Return the [x, y] coordinate for the center point of the cell that contains the specified text.  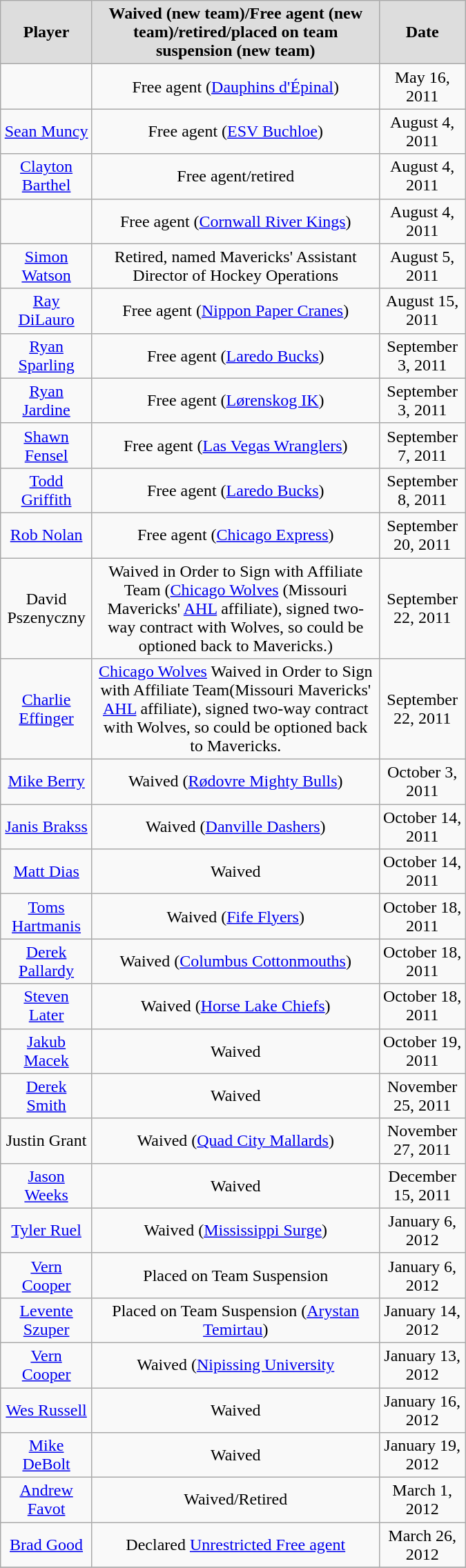
Levente Szuper [47, 1320]
Free agent (Cornwall River Kings) [235, 221]
Mike DeBolt [47, 1456]
Free agent (Dauphins d'Épinal) [235, 87]
December 15, 2011 [423, 1185]
September 7, 2011 [423, 446]
March 1, 2012 [423, 1500]
Mike Berry [47, 782]
January 13, 2012 [423, 1364]
Waived (Nipissing University [235, 1364]
Justin Grant [47, 1141]
October 3, 2011 [423, 782]
Toms Hartmanis [47, 916]
Waived (Columbus Cottonmouths) [235, 962]
Free agent (Lørenskog IK) [235, 400]
Date [423, 32]
Waived (Danville Dashers) [235, 826]
August 15, 2011 [423, 310]
Jakub Macek [47, 1051]
Waived (Fife Flyers) [235, 916]
Andrew Favot [47, 1500]
Simon Watson [47, 266]
Ray DiLauro [47, 310]
Free agent (ESV Buchloe) [235, 131]
Ryan Jardine [47, 400]
Free agent (Nippon Paper Cranes) [235, 310]
Free agent (Chicago Express) [235, 535]
Placed on Team Suspension [235, 1275]
Waived (new team)/Free agent (new team)/retired/placed on team suspension (new team) [235, 32]
Matt Dias [47, 872]
Declared Unrestricted Free agent [235, 1545]
David Pszenyczny [47, 608]
Tyler Ruel [47, 1231]
October 19, 2011 [423, 1051]
Waived (Rødovre Mighty Bulls) [235, 782]
January 19, 2012 [423, 1456]
Clayton Barthel [47, 177]
Janis Brakss [47, 826]
Waived (Mississippi Surge) [235, 1231]
March 26, 2012 [423, 1545]
November 27, 2011 [423, 1141]
Sean Muncy [47, 131]
Steven Later [47, 1006]
September 8, 2011 [423, 490]
August 5, 2011 [423, 266]
September 20, 2011 [423, 535]
Wes Russell [47, 1410]
Player [47, 32]
Waived (Horse Lake Chiefs) [235, 1006]
May 16, 2011 [423, 87]
Jason Weeks [47, 1185]
Derek Smith [47, 1095]
Charlie Effinger [47, 709]
Retired, named Mavericks' Assistant Director of Hockey Operations [235, 266]
Brad Good [47, 1545]
January 16, 2012 [423, 1410]
Waived (Quad City Mallards) [235, 1141]
Shawn Fensel [47, 446]
January 14, 2012 [423, 1320]
Placed on Team Suspension (Arystan Temirtau) [235, 1320]
Ryan Sparling [47, 356]
Waived/Retired [235, 1500]
Rob Nolan [47, 535]
Todd Griffith [47, 490]
Free agent/retired [235, 177]
Derek Pallardy [47, 962]
November 25, 2011 [423, 1095]
Free agent (Las Vegas Wranglers) [235, 446]
